Extract the (x, y) coordinate from the center of the cell holding the provided text.  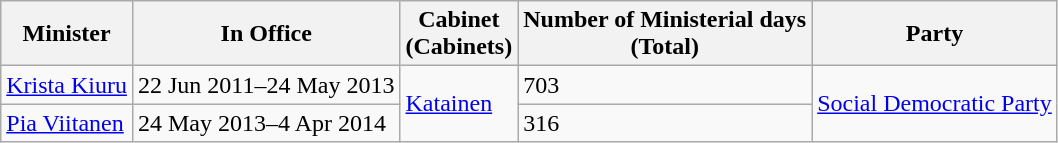
316 (665, 123)
22 Jun 2011–24 May 2013 (266, 85)
Number of Ministerial days (Total) (665, 34)
703 (665, 85)
Katainen (459, 104)
Minister (67, 34)
Pia Viitanen (67, 123)
In Office (266, 34)
Krista Kiuru (67, 85)
Cabinet(Cabinets) (459, 34)
Party (935, 34)
Social Democratic Party (935, 104)
24 May 2013–4 Apr 2014 (266, 123)
